Provide the (x, y) coordinate of the cell's center where the given text is located.  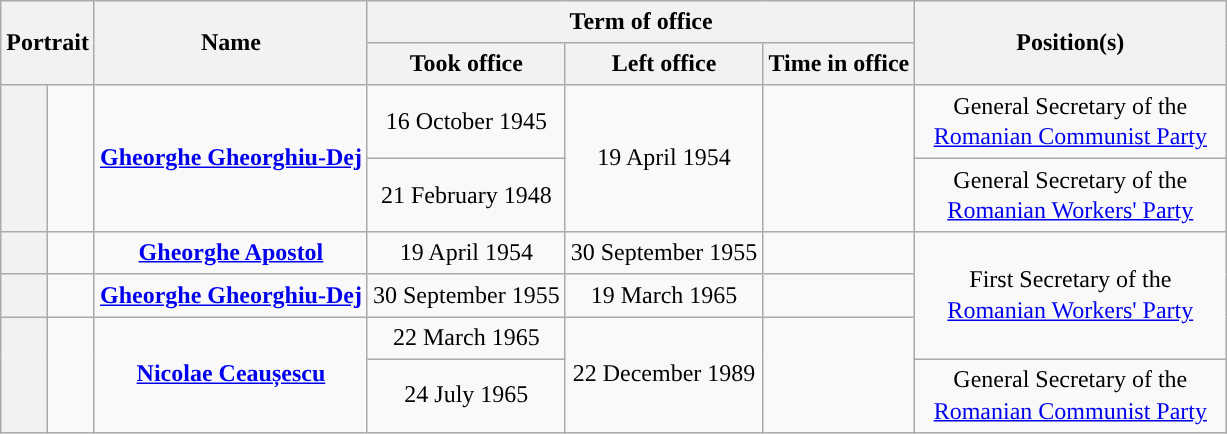
16 October 1945 (466, 122)
Name (230, 44)
19 March 1965 (664, 295)
22 December 1989 (664, 375)
Gheorghe Apostol (230, 253)
21 February 1948 (466, 196)
First Secretary of the Romanian Workers' Party (1070, 296)
Term of office (640, 22)
Position(s) (1070, 44)
Portrait (48, 44)
Left office (664, 64)
Time in office (839, 64)
General Secretary of the Romanian Workers' Party (1070, 196)
24 July 1965 (466, 396)
22 March 1965 (466, 338)
Took office (466, 64)
Nicolae Ceaușescu (230, 375)
